Search for the cell housing the specified text and yield its [X, Y] center coordinate. 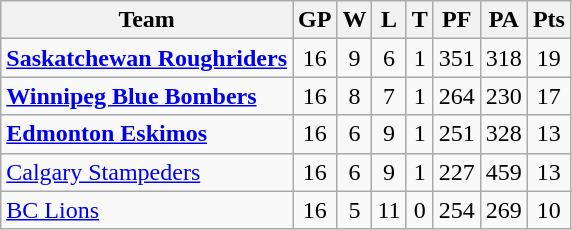
PF [456, 20]
269 [504, 210]
19 [548, 58]
10 [548, 210]
230 [504, 96]
328 [504, 134]
264 [456, 96]
GP [315, 20]
17 [548, 96]
Saskatchewan Roughriders [147, 58]
W [354, 20]
0 [420, 210]
PA [504, 20]
Calgary Stampeders [147, 172]
BC Lions [147, 210]
254 [456, 210]
11 [389, 210]
L [389, 20]
5 [354, 210]
Edmonton Eskimos [147, 134]
Winnipeg Blue Bombers [147, 96]
Team [147, 20]
T [420, 20]
251 [456, 134]
7 [389, 96]
Pts [548, 20]
351 [456, 58]
318 [504, 58]
8 [354, 96]
227 [456, 172]
459 [504, 172]
